From the cell containing the given text, extract its center point as [X, Y] coordinate. 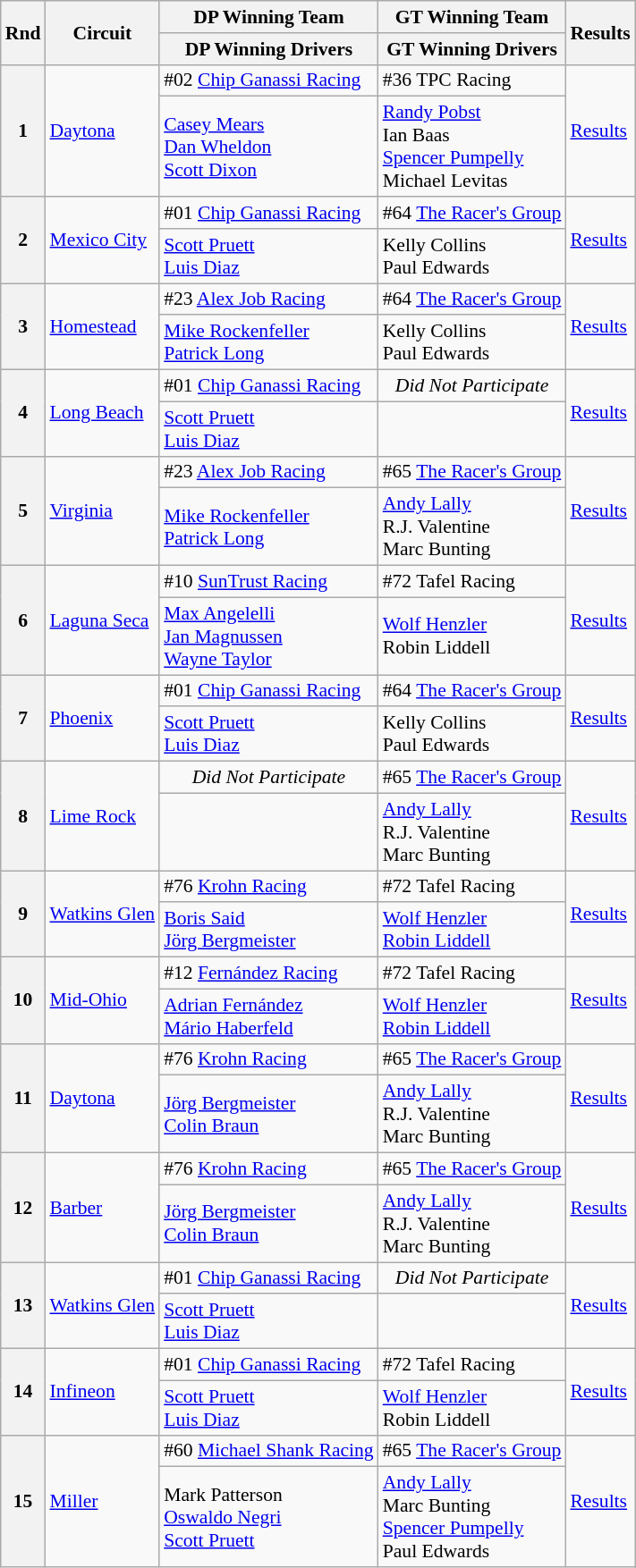
Max Angelelli Jan Magnussen Wayne Taylor [268, 636]
9 [23, 914]
15 [23, 1501]
2 [23, 240]
#60 Michael Shank Racing [268, 1451]
Infineon [102, 1393]
Rnd [23, 32]
#36 TPC Racing [472, 80]
Mark Patterson Oswaldo Negri Scott Pruett [268, 1517]
8 [23, 816]
#02 Chip Ganassi Racing [268, 80]
14 [23, 1393]
6 [23, 620]
Mexico City [102, 240]
Circuit [102, 32]
Casey Mears Dan Wheldon Scott Dixon [268, 147]
Boris Said Jörg Bergmeister [268, 930]
Randy Pobst Ian Baas Spencer Pumpelly Michael Levitas [472, 147]
Miller [102, 1501]
12 [23, 1208]
Adrian Fernández Mário Haberfeld [268, 1016]
3 [23, 327]
7 [23, 719]
#10 SunTrust Racing [268, 582]
11 [23, 1098]
Barber [102, 1208]
Lime Rock [102, 816]
GT Winning Drivers [472, 49]
Andy Lally Marc Bunting Spencer Pumpelly Paul Edwards [472, 1517]
DP Winning Team [268, 17]
Phoenix [102, 719]
10 [23, 1001]
Homestead [102, 327]
Long Beach [102, 413]
1 [23, 131]
5 [23, 510]
4 [23, 413]
GT Winning Team [472, 17]
Laguna Seca [102, 620]
Virginia [102, 510]
DP Winning Drivers [268, 49]
Mid-Ohio [102, 1001]
#12 Fernández Racing [268, 974]
13 [23, 1305]
